Extract the [X, Y] coordinate from the center of the cell holding the provided text.  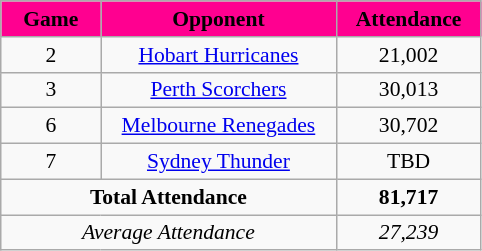
2 [51, 55]
21,002 [408, 55]
Hobart Hurricanes [218, 55]
TBD [408, 162]
Sydney Thunder [218, 162]
Average Attendance [168, 233]
6 [51, 126]
Attendance [408, 19]
Opponent [218, 19]
30,013 [408, 90]
27,239 [408, 233]
Total Attendance [168, 197]
Perth Scorchers [218, 90]
Melbourne Renegades [218, 126]
81,717 [408, 197]
7 [51, 162]
3 [51, 90]
30,702 [408, 126]
Game [51, 19]
